For the text-containing cell, return its midpoint in (x, y) coordinate format. 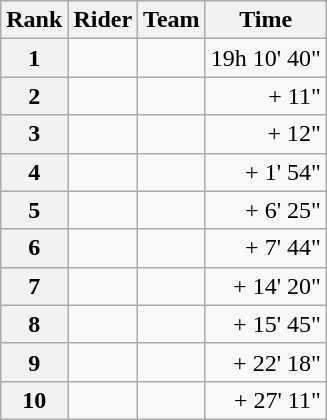
10 (34, 400)
+ 11" (266, 96)
+ 15' 45" (266, 324)
+ 14' 20" (266, 286)
Team (172, 20)
19h 10' 40" (266, 58)
4 (34, 172)
Time (266, 20)
Rank (34, 20)
1 (34, 58)
9 (34, 362)
8 (34, 324)
+ 27' 11" (266, 400)
5 (34, 210)
+ 1' 54" (266, 172)
+ 22' 18" (266, 362)
+ 7' 44" (266, 248)
6 (34, 248)
7 (34, 286)
3 (34, 134)
+ 6' 25" (266, 210)
+ 12" (266, 134)
Rider (103, 20)
2 (34, 96)
